From the cell containing the given text, extract its center point as [X, Y] coordinate. 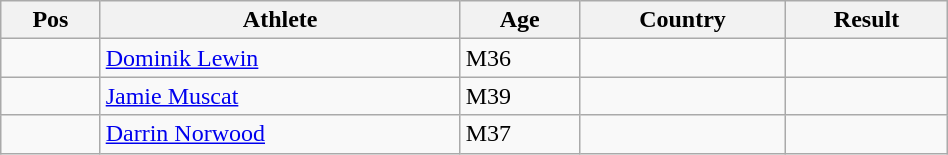
Darrin Norwood [280, 134]
M37 [520, 134]
Dominik Lewin [280, 58]
M39 [520, 96]
M36 [520, 58]
Age [520, 20]
Jamie Muscat [280, 96]
Country [682, 20]
Pos [50, 20]
Athlete [280, 20]
Result [866, 20]
